Output the [X, Y] coordinate of the center of the cell containing the given text.  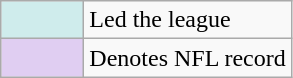
Denotes NFL record [188, 58]
Led the league [188, 20]
